Scan for the cell matching the given text and deliver its (X, Y) coordinate at center. 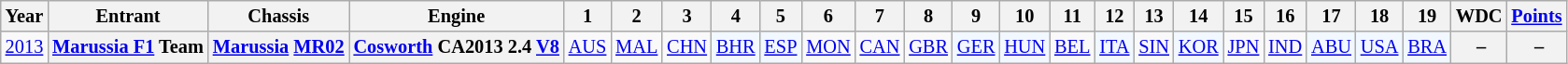
BHR (736, 47)
ABU (1332, 47)
CHN (687, 47)
5 (781, 16)
15 (1244, 16)
18 (1379, 16)
8 (928, 16)
19 (1427, 16)
JPN (1244, 47)
17 (1332, 16)
10 (1024, 16)
4 (736, 16)
Points (1536, 16)
GER (976, 47)
Marussia MR02 (278, 47)
11 (1072, 16)
3 (687, 16)
2 (637, 16)
MAL (637, 47)
16 (1285, 16)
ESP (781, 47)
HUN (1024, 47)
Cosworth CA2013 2.4 V8 (457, 47)
IND (1285, 47)
14 (1199, 16)
BRA (1427, 47)
Year (24, 16)
1 (587, 16)
MON (827, 47)
ITA (1114, 47)
CAN (880, 47)
13 (1154, 16)
SIN (1154, 47)
Chassis (278, 16)
KOR (1199, 47)
7 (880, 16)
9 (976, 16)
WDC (1479, 16)
BEL (1072, 47)
Marussia F1 Team (128, 47)
Engine (457, 16)
6 (827, 16)
AUS (587, 47)
GBR (928, 47)
2013 (24, 47)
USA (1379, 47)
Entrant (128, 16)
12 (1114, 16)
